Capture the cell that displays the provided text and extract its [x, y] central coordinate. 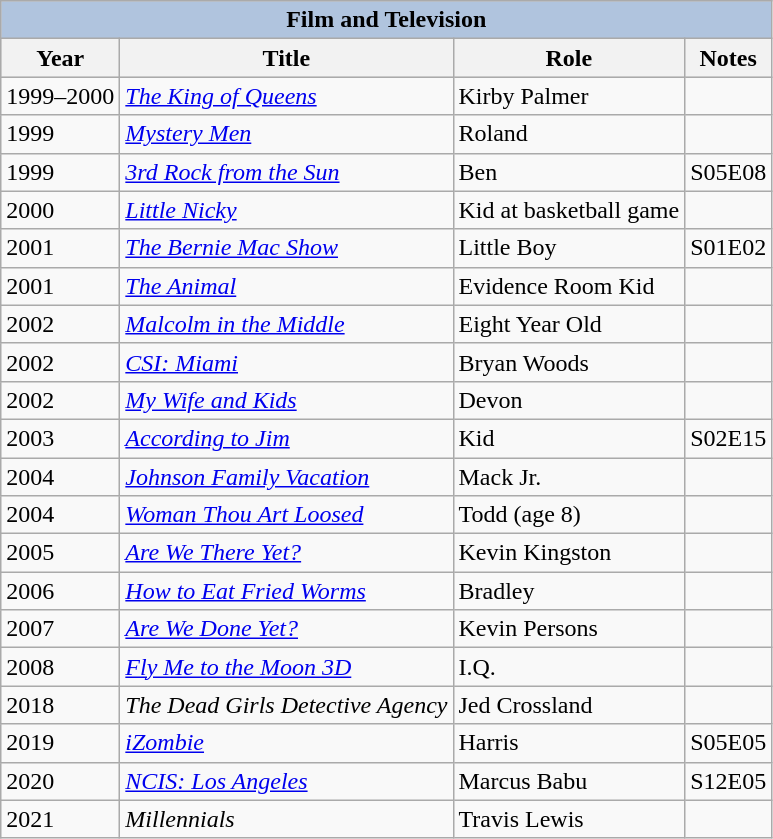
2003 [60, 438]
Woman Thou Art Loosed [286, 515]
Harris [569, 743]
2006 [60, 591]
CSI: Miami [286, 362]
Bradley [569, 591]
1999–2000 [60, 96]
I.Q. [569, 667]
2008 [60, 667]
Are We Done Yet? [286, 629]
The Animal [286, 286]
Kid [569, 438]
Title [286, 58]
Marcus Babu [569, 781]
Kevin Kingston [569, 553]
2019 [60, 743]
Little Boy [569, 248]
My Wife and Kids [286, 400]
Role [569, 58]
The King of Queens [286, 96]
Mack Jr. [569, 477]
The Bernie Mac Show [286, 248]
Evidence Room Kid [569, 286]
Todd (age 8) [569, 515]
Johnson Family Vacation [286, 477]
How to Eat Fried Worms [286, 591]
2020 [60, 781]
2000 [60, 210]
According to Jim [286, 438]
2005 [60, 553]
Film and Television [386, 20]
Year [60, 58]
Roland [569, 134]
Little Nicky [286, 210]
Fly Me to the Moon 3D [286, 667]
Bryan Woods [569, 362]
Jed Crossland [569, 705]
2021 [60, 819]
S01E02 [728, 248]
S12E05 [728, 781]
Eight Year Old [569, 324]
Kid at basketball game [569, 210]
S02E15 [728, 438]
Kirby Palmer [569, 96]
S05E05 [728, 743]
S05E08 [728, 172]
Travis Lewis [569, 819]
Devon [569, 400]
2007 [60, 629]
Ben [569, 172]
NCIS: Los Angeles [286, 781]
Kevin Persons [569, 629]
2018 [60, 705]
Mystery Men [286, 134]
Are We There Yet? [286, 553]
Malcolm in the Middle [286, 324]
Notes [728, 58]
Millennials [286, 819]
The Dead Girls Detective Agency [286, 705]
3rd Rock from the Sun [286, 172]
iZombie [286, 743]
